For the text-containing cell, return its midpoint in (X, Y) coordinate format. 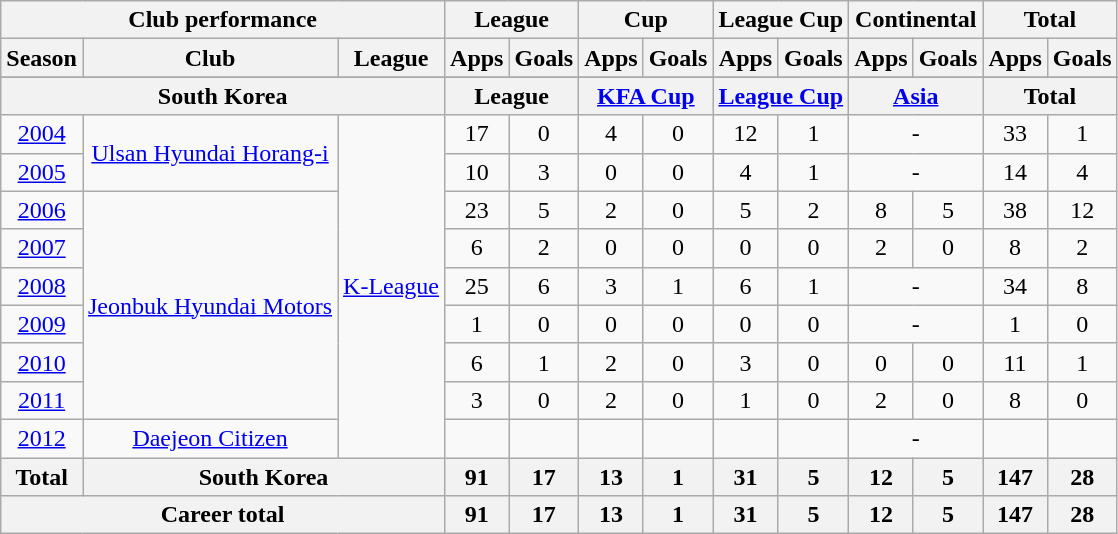
Club performance (223, 20)
2007 (42, 248)
25 (477, 286)
10 (477, 172)
Cup (646, 20)
2006 (42, 210)
Career total (223, 515)
2008 (42, 286)
23 (477, 210)
Season (42, 58)
2004 (42, 134)
2012 (42, 438)
KFA Cup (646, 96)
34 (1015, 286)
2010 (42, 362)
Asia (916, 96)
33 (1015, 134)
Daejeon Citizen (210, 438)
2005 (42, 172)
2009 (42, 324)
2011 (42, 400)
11 (1015, 362)
Club (210, 58)
K-League (392, 286)
38 (1015, 210)
Jeonbuk Hyundai Motors (210, 305)
14 (1015, 172)
Continental (916, 20)
Ulsan Hyundai Horang-i (210, 153)
